Search for the cell housing the specified text and yield its [x, y] center coordinate. 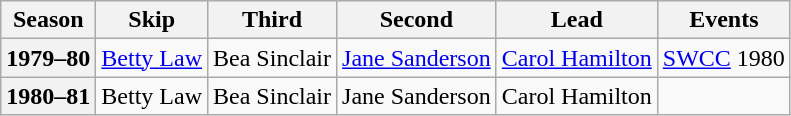
1979–80 [48, 58]
Lead [576, 20]
Events [724, 20]
Second [417, 20]
Season [48, 20]
Skip [152, 20]
SWCC 1980 [724, 58]
Third [272, 20]
1980–81 [48, 96]
